Provide the (x, y) coordinate of the cell's center where the given text is located.  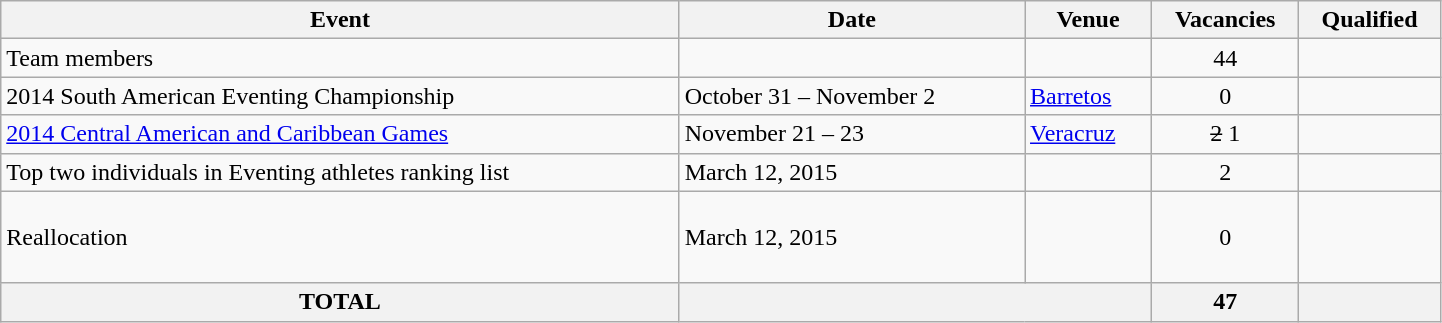
44 (1226, 58)
Event (340, 20)
2 (1226, 172)
Date (852, 20)
Vacancies (1226, 20)
November 21 – 23 (852, 134)
47 (1226, 302)
2 1 (1226, 134)
Barretos (1088, 96)
Veracruz (1088, 134)
2014 South American Eventing Championship (340, 96)
Top two individuals in Eventing athletes ranking list (340, 172)
Reallocation (340, 237)
Team members (340, 58)
Venue (1088, 20)
October 31 – November 2 (852, 96)
Qualified (1370, 20)
TOTAL (340, 302)
2014 Central American and Caribbean Games (340, 134)
